Scan for the cell matching the given text and deliver its [X, Y] coordinate at center. 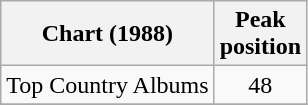
Chart (1988) [108, 34]
Peakposition [260, 34]
48 [260, 85]
Top Country Albums [108, 85]
